Capture the cell that displays the provided text and extract its [x, y] central coordinate. 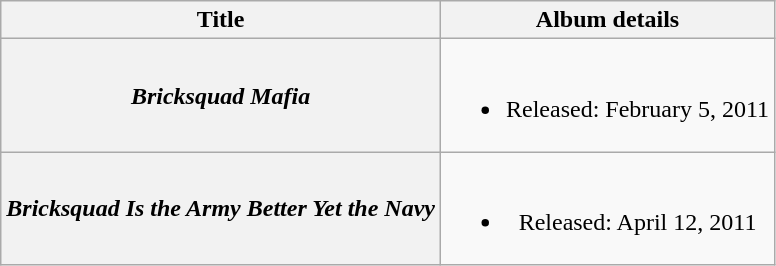
Released: February 5, 2011 [607, 96]
Title [221, 20]
Bricksquad Is the Army Better Yet the Navy [221, 208]
Bricksquad Mafia [221, 96]
Album details [607, 20]
Released: April 12, 2011 [607, 208]
